Return [x, y] of the center of cell containing provided text 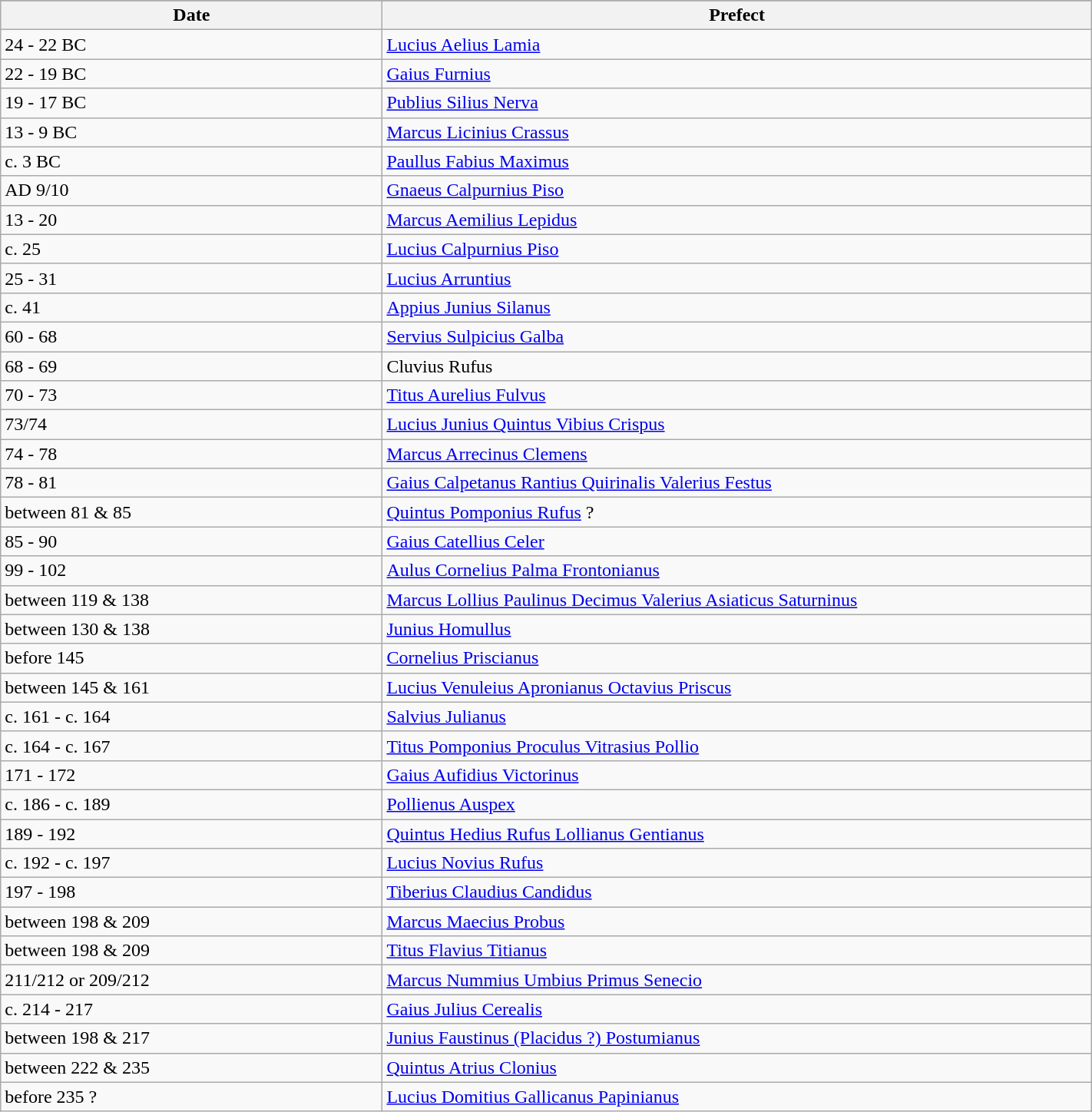
Appius Junius Silanus [737, 307]
Lucius Novius Rufus [737, 863]
22 - 19 BC [192, 74]
70 - 73 [192, 395]
211/212 or 209/212 [192, 980]
Paullus Fabius Maximus [737, 161]
c. 3 BC [192, 161]
Aulus Cornelius Palma Frontonianus [737, 571]
Titus Flavius Titianus [737, 951]
Marcus Nummius Umbius Primus Senecio [737, 980]
Cornelius Priscianus [737, 658]
Marcus Arrecinus Clemens [737, 454]
73/74 [192, 425]
Titus Pomponius Proculus Vitrasius Pollio [737, 746]
19 - 17 BC [192, 103]
Gnaeus Calpurnius Piso [737, 190]
13 - 20 [192, 220]
Prefect [737, 15]
Lucius Calpurnius Piso [737, 249]
78 - 81 [192, 483]
Gaius Calpetanus Rantius Quirinalis Valerius Festus [737, 483]
Publius Silius Nerva [737, 103]
Titus Aurelius Fulvus [737, 395]
Lucius Aelius Lamia [737, 45]
Marcus Lollius Paulinus Decimus Valerius Asiaticus Saturninus [737, 600]
Date [192, 15]
before 235 ? [192, 1097]
c. 25 [192, 249]
c. 214 - 217 [192, 1009]
Quintus Hedius Rufus Lollianus Gentianus [737, 833]
Servius Sulpicius Galba [737, 336]
Lucius Junius Quintus Vibius Crispus [737, 425]
Junius Faustinus (Placidus ?) Postumianus [737, 1038]
Gaius Julius Cerealis [737, 1009]
Lucius Arruntius [737, 278]
c. 161 - c. 164 [192, 717]
AD 9/10 [192, 190]
99 - 102 [192, 571]
between 222 & 235 [192, 1067]
c. 192 - c. 197 [192, 863]
74 - 78 [192, 454]
Lucius Domitius Gallicanus Papinianus [737, 1097]
171 - 172 [192, 775]
before 145 [192, 658]
Marcus Licinius Crassus [737, 132]
c. 186 - c. 189 [192, 804]
Pollienus Auspex [737, 804]
between 130 & 138 [192, 629]
68 - 69 [192, 366]
Junius Homullus [737, 629]
Cluvius Rufus [737, 366]
13 - 9 BC [192, 132]
Marcus Maecius Probus [737, 922]
between 145 & 161 [192, 687]
Lucius Venuleius Apronianus Octavius Priscus [737, 687]
Tiberius Claudius Candidus [737, 892]
Quintus Atrius Clonius [737, 1067]
Gaius Catellius Celer [737, 541]
Gaius Aufidius Victorinus [737, 775]
between 81 & 85 [192, 512]
24 - 22 BC [192, 45]
197 - 198 [192, 892]
c. 164 - c. 167 [192, 746]
Marcus Aemilius Lepidus [737, 220]
between 198 & 217 [192, 1038]
85 - 90 [192, 541]
Gaius Furnius [737, 74]
between 119 & 138 [192, 600]
Quintus Pomponius Rufus ? [737, 512]
189 - 192 [192, 833]
60 - 68 [192, 336]
c. 41 [192, 307]
25 - 31 [192, 278]
Salvius Julianus [737, 717]
